Output the (X, Y) coordinate of the center of the cell containing the given text.  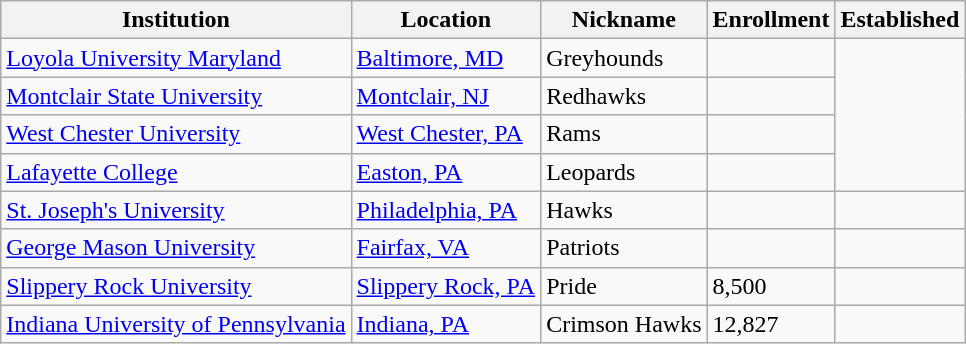
George Mason University (176, 248)
12,827 (771, 324)
Leopards (624, 172)
Lafayette College (176, 172)
Nickname (624, 20)
Easton, PA (446, 172)
Redhawks (624, 96)
Crimson Hawks (624, 324)
Indiana, PA (446, 324)
Enrollment (771, 20)
Institution (176, 20)
Loyola University Maryland (176, 58)
8,500 (771, 286)
Greyhounds (624, 58)
Montclair State University (176, 96)
Pride (624, 286)
Established (900, 20)
Slippery Rock University (176, 286)
Fairfax, VA (446, 248)
West Chester, PA (446, 134)
Rams (624, 134)
Indiana University of Pennsylvania (176, 324)
Montclair, NJ (446, 96)
Hawks (624, 210)
Philadelphia, PA (446, 210)
Baltimore, MD (446, 58)
Slippery Rock, PA (446, 286)
West Chester University (176, 134)
St. Joseph's University (176, 210)
Location (446, 20)
Patriots (624, 248)
